Detect which cell encompasses the target text, then output its [X, Y] center coordinate. 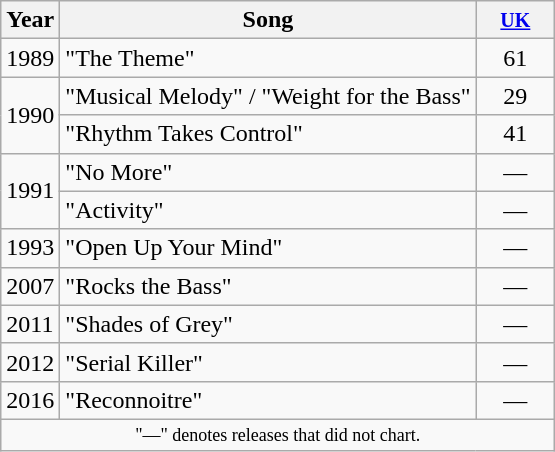
41 [516, 134]
29 [516, 96]
UK [516, 20]
"Rocks the Bass" [268, 286]
"Rhythm Takes Control" [268, 134]
2016 [30, 400]
1993 [30, 248]
"—" denotes releases that did not chart. [278, 434]
Song [268, 20]
"Musical Melody" / "Weight for the Bass" [268, 96]
"Serial Killer" [268, 362]
2007 [30, 286]
1989 [30, 58]
61 [516, 58]
2012 [30, 362]
"Shades of Grey" [268, 324]
"No More" [268, 172]
"The Theme" [268, 58]
"Open Up Your Mind" [268, 248]
"Reconnoitre" [268, 400]
"Activity" [268, 210]
1991 [30, 191]
1990 [30, 115]
2011 [30, 324]
Year [30, 20]
